Identify which cell holds the provided text, then report its [X, Y] central coordinate. 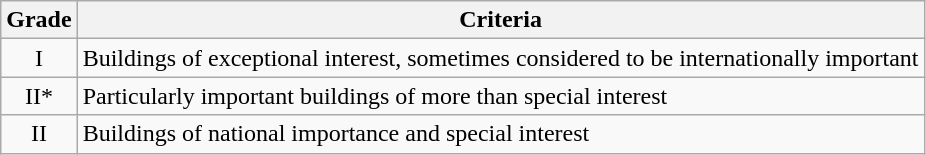
Criteria [500, 20]
Grade [39, 20]
I [39, 58]
Buildings of exceptional interest, sometimes considered to be internationally important [500, 58]
II [39, 134]
Particularly important buildings of more than special interest [500, 96]
II* [39, 96]
Buildings of national importance and special interest [500, 134]
